For the text-containing cell, return its midpoint in (X, Y) coordinate format. 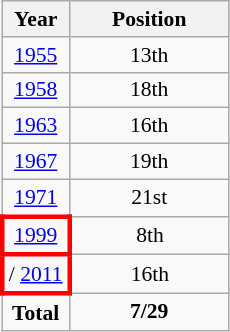
1958 (36, 90)
1963 (36, 126)
19th (149, 162)
7/29 (149, 312)
18th (149, 90)
Position (149, 19)
1967 (36, 162)
1971 (36, 198)
/ 2011 (36, 274)
21st (149, 198)
Year (36, 19)
13th (149, 55)
Total (36, 312)
1999 (36, 236)
1955 (36, 55)
8th (149, 236)
